Determine the [X, Y] coordinate at the center of the cell enclosing the given text.  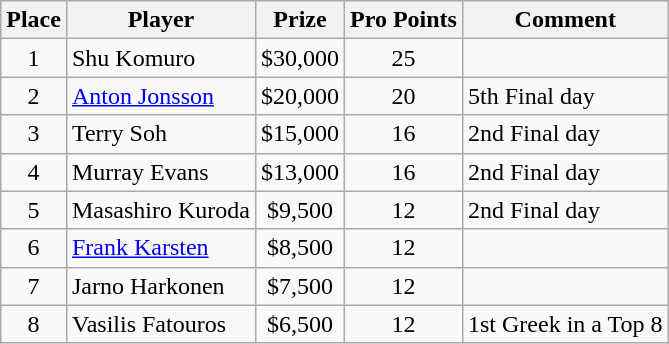
Masashiro Kuroda [160, 210]
Place [34, 20]
3 [34, 134]
Player [160, 20]
Vasilis Fatouros [160, 324]
Jarno Harkonen [160, 286]
4 [34, 172]
20 [404, 96]
1st Greek in a Top 8 [565, 324]
$20,000 [300, 96]
1 [34, 58]
Prize [300, 20]
25 [404, 58]
Murray Evans [160, 172]
$7,500 [300, 286]
Frank Karsten [160, 248]
6 [34, 248]
$8,500 [300, 248]
Pro Points [404, 20]
5 [34, 210]
$15,000 [300, 134]
$13,000 [300, 172]
$6,500 [300, 324]
Shu Komuro [160, 58]
Terry Soh [160, 134]
8 [34, 324]
7 [34, 286]
$9,500 [300, 210]
Anton Jonsson [160, 96]
5th Final day [565, 96]
2 [34, 96]
Comment [565, 20]
$30,000 [300, 58]
